From the cell containing the given text, extract its center point as (X, Y) coordinate. 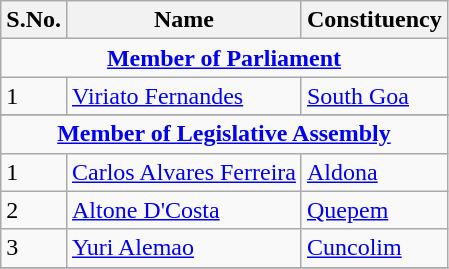
Carlos Alvares Ferreira (184, 172)
Cuncolim (374, 248)
Constituency (374, 20)
South Goa (374, 96)
Quepem (374, 210)
3 (34, 248)
Name (184, 20)
Altone D'Costa (184, 210)
2 (34, 210)
Member of Parliament (224, 58)
Aldona (374, 172)
Yuri Alemao (184, 248)
Viriato Fernandes (184, 96)
S.No. (34, 20)
Member of Legislative Assembly (224, 134)
